Capture the cell that displays the provided text and extract its [X, Y] central coordinate. 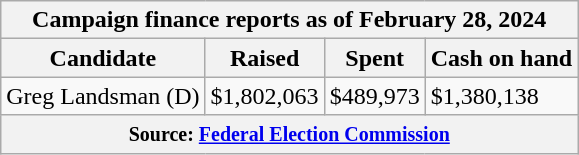
Source: Federal Election Commission [290, 134]
Raised [264, 58]
Candidate [103, 58]
Greg Landsman (D) [103, 96]
Spent [374, 58]
$489,973 [374, 96]
Campaign finance reports as of February 28, 2024 [290, 20]
Cash on hand [501, 58]
$1,802,063 [264, 96]
$1,380,138 [501, 96]
